Extract the [X, Y] coordinate from the center of the cell holding the provided text.  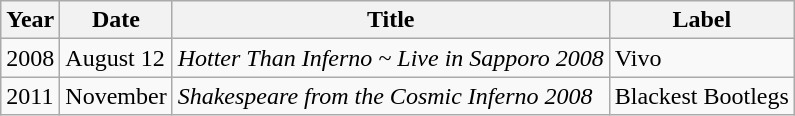
Vivo [702, 58]
Year [30, 20]
Label [702, 20]
2011 [30, 96]
Shakespeare from the Cosmic Inferno 2008 [390, 96]
November [116, 96]
August 12 [116, 58]
Hotter Than Inferno ~ Live in Sapporo 2008 [390, 58]
Date [116, 20]
Title [390, 20]
Blackest Bootlegs [702, 96]
2008 [30, 58]
